Determine the (X, Y) coordinate at the center of the cell enclosing the given text.  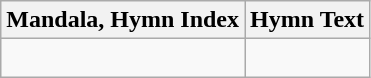
Mandala, Hymn Index (123, 20)
Hymn Text (308, 20)
